Provide the (x, y) coordinate of the cell's center where the given text is located.  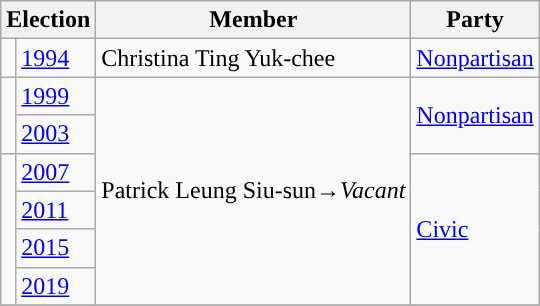
2015 (56, 248)
2003 (56, 134)
Patrick Leung Siu-sun→Vacant (254, 191)
Member (254, 20)
Election (48, 20)
1994 (56, 58)
Civic (475, 229)
Christina Ting Yuk-chee (254, 58)
2011 (56, 210)
1999 (56, 96)
2019 (56, 286)
Party (475, 20)
2007 (56, 172)
